Pinpoint the cell where the given text exists, returning its (x, y) midpoint coordinate. 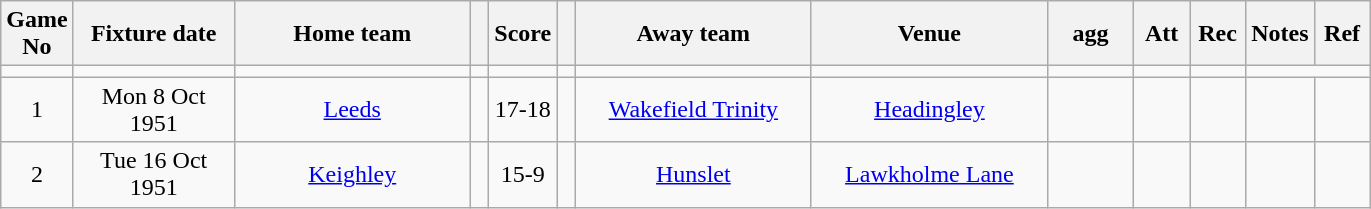
Ref (1342, 34)
2 (37, 174)
Tue 16 Oct 1951 (154, 174)
Leeds (352, 110)
Wakefield Trinity (693, 110)
Notes (1280, 34)
Home team (352, 34)
1 (37, 110)
Venue (929, 34)
Rec (1218, 34)
Away team (693, 34)
Score (523, 34)
Att (1162, 34)
Hunslet (693, 174)
Keighley (352, 174)
Fixture date (154, 34)
agg (1090, 34)
15-9 (523, 174)
Headingley (929, 110)
Mon 8 Oct 1951 (154, 110)
17-18 (523, 110)
Lawkholme Lane (929, 174)
Game No (37, 34)
